Scan for the cell matching the given text and deliver its [x, y] coordinate at center. 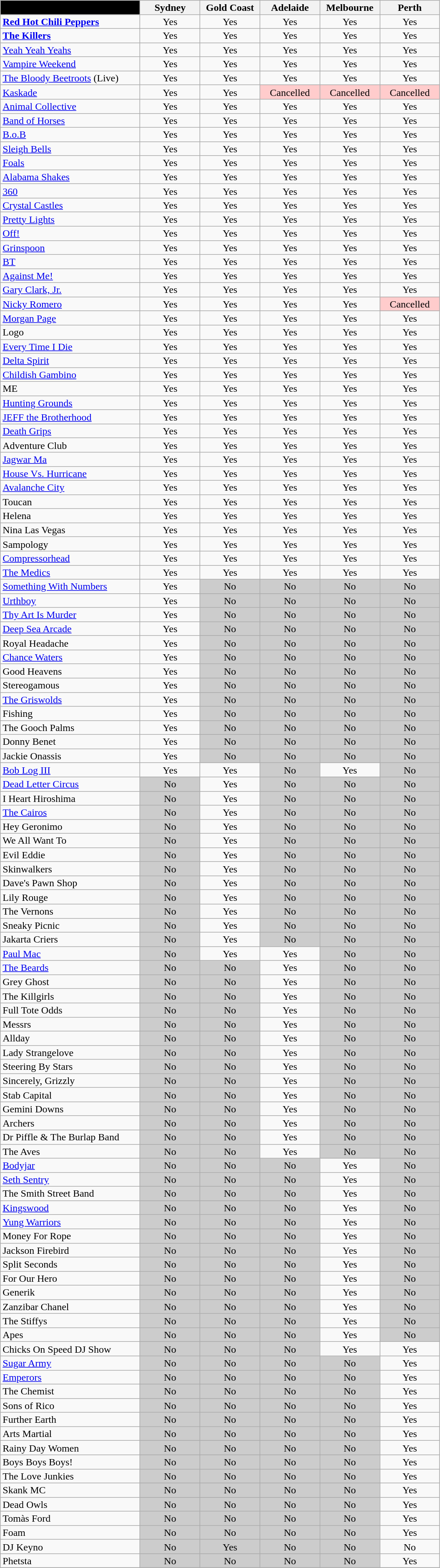
Further Earth [70, 1419]
The Aves [70, 1151]
Lady Strangelove [70, 1052]
DJ Keyno [70, 1547]
B.o.B [70, 134]
Seth Sentry [70, 1180]
The Killgirls [70, 996]
ME [70, 389]
Gary Clark, Jr. [70, 290]
Deep Sea Arcade [70, 629]
Red Hot Chili Peppers [70, 22]
For Our Hero [70, 1278]
Messrs [70, 1024]
Dead Owls [70, 1504]
Dead Letter Circus [70, 784]
Stereogamous [70, 685]
Logo [70, 332]
Rainy Day Women [70, 1448]
Stab Capital [70, 1095]
Evil Eddie [70, 855]
Lily Rouge [70, 897]
Jackson Firebird [70, 1250]
Sneaky Picnic [70, 925]
Urthboy [70, 600]
Chance Waters [70, 657]
Grinspoon [70, 247]
Kaskade [70, 92]
Yung Warriors [70, 1222]
Avalanche City [70, 487]
The Chemist [70, 1391]
Sampology [70, 544]
Animal Collective [70, 106]
Gold Coast [230, 8]
Every Time I Die [70, 346]
The Gooch Palms [70, 728]
Skinwalkers [70, 869]
Steering By Stars [70, 1066]
We All Want To [70, 841]
Foam [70, 1533]
JEFF the Brotherhood [70, 417]
Adventure Club [70, 445]
Archers [70, 1123]
Alabama Shakes [70, 177]
Generik [70, 1293]
Foals [70, 163]
Split Seconds [70, 1264]
Childish Gambino [70, 375]
Against Me! [70, 276]
Donny Benet [70, 742]
House Vs. Hurricane [70, 474]
Grey Ghost [70, 982]
Death Grips [70, 431]
Helena [70, 516]
Pretty Lights [70, 219]
Sugar Army [70, 1363]
The Smith Street Band [70, 1194]
Bodyjar [70, 1165]
Dr Piffle & The Burlap Band [70, 1137]
Money For Rope [70, 1236]
Full Tote Odds [70, 1010]
Toucan [70, 502]
Compressorhead [70, 558]
Emperors [70, 1377]
Sincerely, Grizzly [70, 1081]
Gemini Downs [70, 1109]
Off! [70, 233]
Yeah Yeah Yeahs [70, 50]
Sons of Rico [70, 1405]
The Stiffys [70, 1321]
360 [70, 191]
Jagwar Ma [70, 459]
I Heart Hiroshima [70, 798]
BT [70, 262]
The Vernons [70, 911]
Crystal Castles [70, 205]
Zanzibar Chanel [70, 1306]
Sydney [170, 8]
Melbourne [350, 8]
Nicky Romero [70, 304]
Sleigh Bells [70, 149]
Hey Geronimo [70, 827]
Skank MC [70, 1490]
Good Heavens [70, 671]
Something With Numbers [70, 586]
Adelaide [290, 8]
Kingswood [70, 1208]
Apes [70, 1335]
The Love Junkies [70, 1476]
Nina Las Vegas [70, 530]
Band of Horses [70, 121]
The Killers [70, 35]
The Griswolds [70, 699]
Paul Mac [70, 953]
The Beards [70, 968]
Allday [70, 1038]
Arts Martial [70, 1434]
Royal Headache [70, 643]
Hunting Grounds [70, 403]
Phetsta [70, 1561]
Thy Art Is Murder [70, 615]
The Bloody Beetroots (Live) [70, 78]
The Cairos [70, 812]
Boys Boys Boys! [70, 1462]
Chicks On Speed DJ Show [70, 1349]
Morgan Page [70, 318]
Perth [410, 8]
Bob Log III [70, 770]
Delta Spirit [70, 360]
Tomàs Ford [70, 1518]
The Medics [70, 572]
Dave's Pawn Shop [70, 883]
Jakarta Criers [70, 939]
Jackie Onassis [70, 756]
Vampire Weekend [70, 64]
Fishing [70, 713]
